Return the [x, y] coordinate for the center point of the cell that contains the specified text.  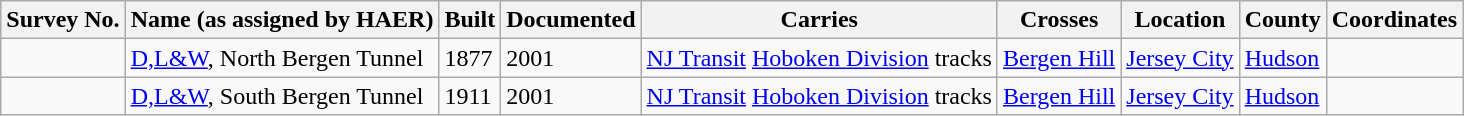
Carries [819, 20]
1877 [470, 58]
Survey No. [63, 20]
County [1282, 20]
Crosses [1058, 20]
Documented [571, 20]
Name (as assigned by HAER) [282, 20]
1911 [470, 96]
Built [470, 20]
D,L&W, South Bergen Tunnel [282, 96]
D,L&W, North Bergen Tunnel [282, 58]
Location [1180, 20]
Coordinates [1394, 20]
